Return (X, Y) of the center of cell containing provided text 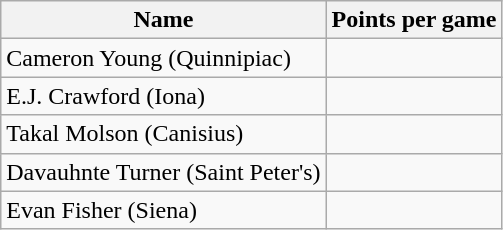
Cameron Young (Quinnipiac) (164, 58)
Points per game (414, 20)
E.J. Crawford (Iona) (164, 96)
Name (164, 20)
Davauhnte Turner (Saint Peter's) (164, 172)
Takal Molson (Canisius) (164, 134)
Evan Fisher (Siena) (164, 210)
